Locate the cell with the specified text and output its (X, Y) center coordinate. 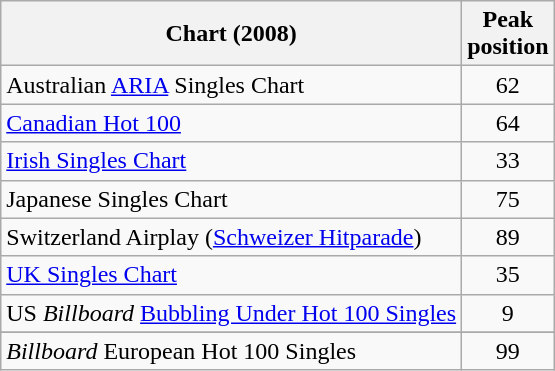
Billboard European Hot 100 Singles (232, 351)
99 (508, 351)
US Billboard Bubbling Under Hot 100 Singles (232, 313)
Peakposition (508, 34)
9 (508, 313)
75 (508, 199)
UK Singles Chart (232, 275)
89 (508, 237)
62 (508, 85)
35 (508, 275)
33 (508, 161)
Irish Singles Chart (232, 161)
Australian ARIA Singles Chart (232, 85)
64 (508, 123)
Japanese Singles Chart (232, 199)
Canadian Hot 100 (232, 123)
Chart (2008) (232, 34)
Switzerland Airplay (Schweizer Hitparade) (232, 237)
